Scan for the cell matching the given text and deliver its [x, y] coordinate at center. 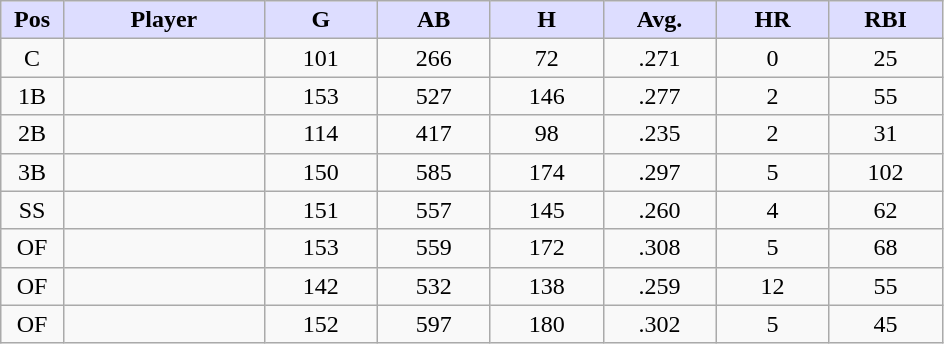
180 [546, 324]
172 [546, 248]
417 [434, 134]
145 [546, 210]
.271 [660, 58]
4 [772, 210]
G [320, 20]
585 [434, 172]
SS [32, 210]
25 [886, 58]
98 [546, 134]
H [546, 20]
138 [546, 286]
31 [886, 134]
3B [32, 172]
.308 [660, 248]
152 [320, 324]
532 [434, 286]
102 [886, 172]
527 [434, 96]
101 [320, 58]
HR [772, 20]
2B [32, 134]
Avg. [660, 20]
266 [434, 58]
68 [886, 248]
C [32, 58]
12 [772, 286]
174 [546, 172]
.259 [660, 286]
.277 [660, 96]
1B [32, 96]
.235 [660, 134]
.260 [660, 210]
45 [886, 324]
150 [320, 172]
.302 [660, 324]
62 [886, 210]
.297 [660, 172]
Pos [32, 20]
142 [320, 286]
559 [434, 248]
0 [772, 58]
114 [320, 134]
RBI [886, 20]
146 [546, 96]
72 [546, 58]
AB [434, 20]
557 [434, 210]
Player [164, 20]
151 [320, 210]
597 [434, 324]
